Locate the cell with the specified text and output its (X, Y) center coordinate. 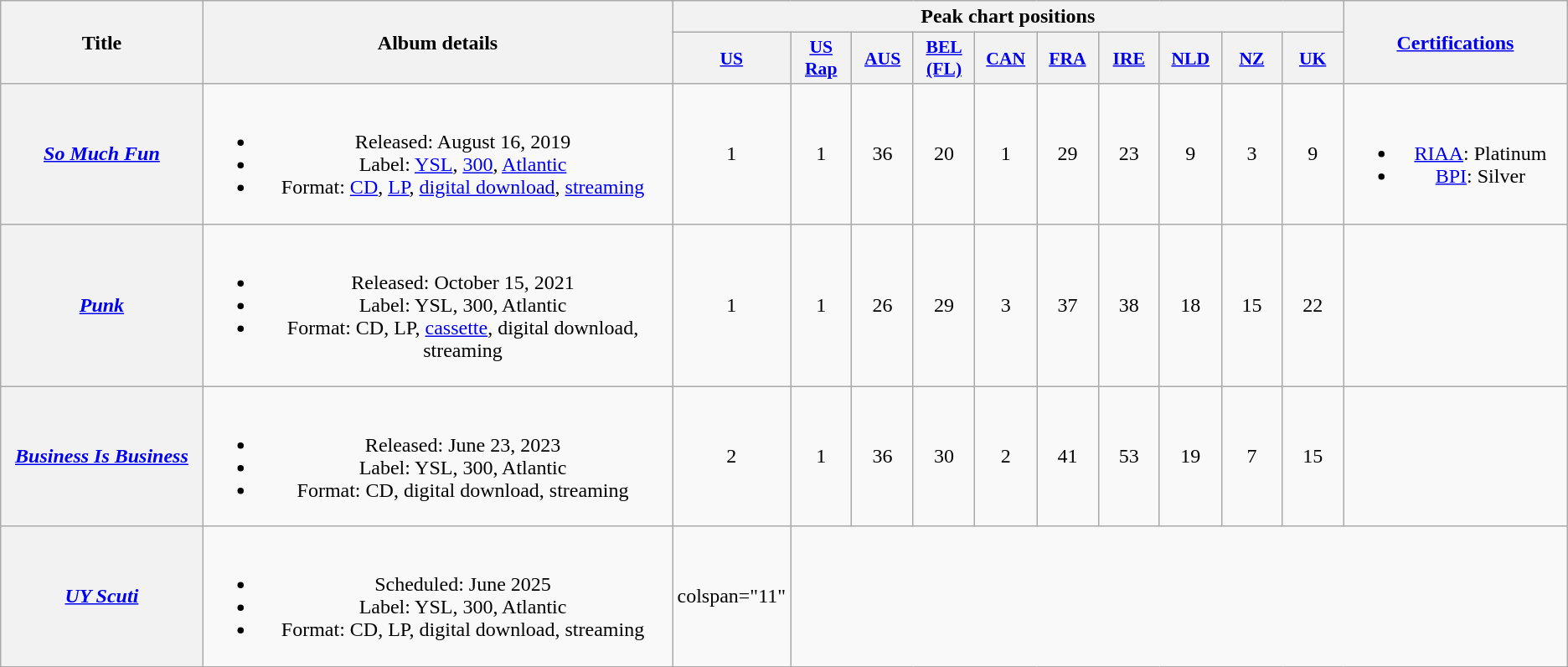
UK (1313, 59)
IRE (1129, 59)
37 (1068, 305)
Punk (102, 305)
41 (1068, 456)
US (732, 59)
53 (1129, 456)
BEL(FL) (944, 59)
Scheduled: June 2025Label: YSL, 300, AtlanticFormat: CD, LP, digital download, streaming (437, 597)
18 (1190, 305)
23 (1129, 154)
USRap (821, 59)
20 (944, 154)
7 (1251, 456)
FRA (1068, 59)
So Much Fun (102, 154)
UY Scuti (102, 597)
Business Is Business (102, 456)
Released: October 15, 2021Label: YSL, 300, AtlanticFormat: CD, LP, cassette, digital download, streaming (437, 305)
AUS (883, 59)
Certifications (1456, 42)
NLD (1190, 59)
NZ (1251, 59)
22 (1313, 305)
30 (944, 456)
CAN (1006, 59)
RIAA: PlatinumBPI: Silver (1456, 154)
Released: June 23, 2023Label: YSL, 300, AtlanticFormat: CD, digital download, streaming (437, 456)
Title (102, 42)
38 (1129, 305)
26 (883, 305)
Released: August 16, 2019Label: YSL, 300, AtlanticFormat: CD, LP, digital download, streaming (437, 154)
colspan="11" (732, 597)
Album details (437, 42)
Peak chart positions (1008, 17)
19 (1190, 456)
